Determine the (x, y) coordinate at the center of the cell enclosing the given text.  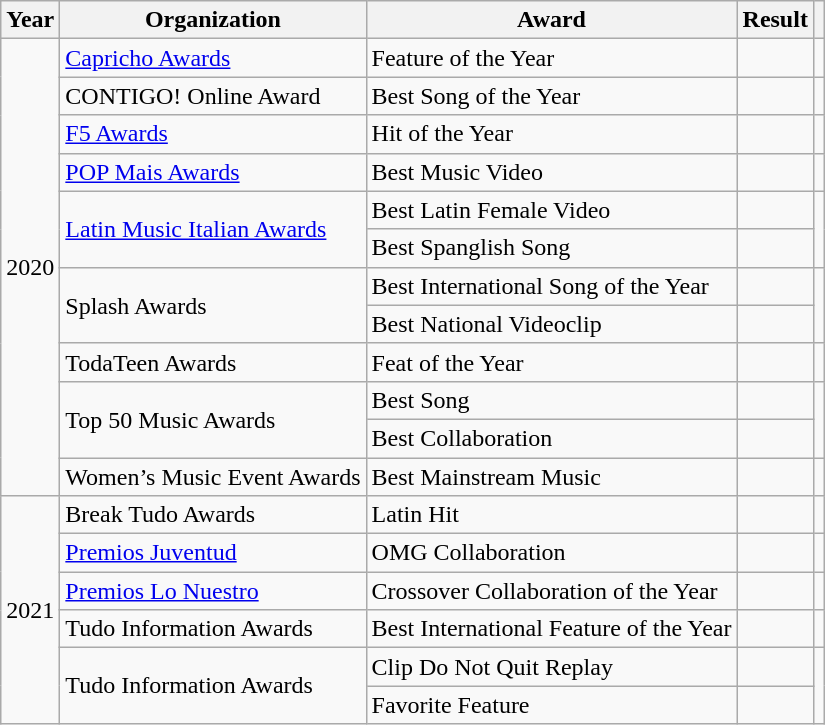
Clip Do Not Quit Replay (552, 667)
Best Spanglish Song (552, 248)
Women’s Music Event Awards (213, 477)
Break Tudo Awards (213, 515)
Capricho Awards (213, 58)
F5 Awards (213, 134)
Best International Song of the Year (552, 286)
Best Mainstream Music (552, 477)
Best Song of the Year (552, 96)
Result (775, 20)
Best National Videoclip (552, 324)
Feat of the Year (552, 362)
Feature of the Year (552, 58)
Best International Feature of the Year (552, 629)
Best Latin Female Video (552, 210)
Premios Juventud (213, 553)
POP Mais Awards (213, 172)
Latin Hit (552, 515)
Premios Lo Nuestro (213, 591)
Top 50 Music Awards (213, 419)
Splash Awards (213, 305)
Award (552, 20)
OMG Collaboration (552, 553)
2020 (30, 268)
TodaTeen Awards (213, 362)
Best Collaboration (552, 438)
Year (30, 20)
Latin Music Italian Awards (213, 229)
Hit of the Year (552, 134)
2021 (30, 610)
Favorite Feature (552, 705)
CONTIGO! Online Award (213, 96)
Crossover Collaboration of the Year (552, 591)
Best Song (552, 400)
Organization (213, 20)
Best Music Video (552, 172)
